Output the [X, Y] coordinate of the center of the cell containing the given text.  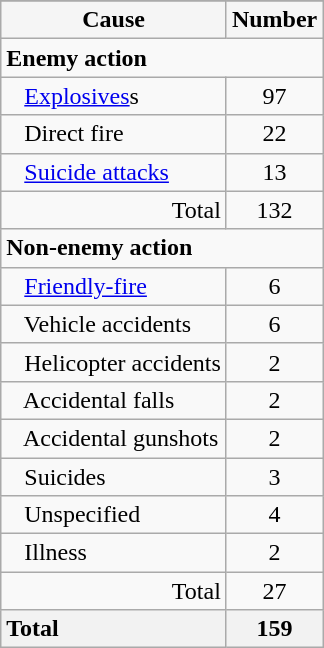
3 [274, 477]
Cause [114, 20]
Suicides [114, 477]
Vehicle accidents [114, 324]
Direct fire [114, 134]
Accidental gunshots [114, 438]
Explosivess [114, 96]
Enemy action [162, 58]
97 [274, 96]
Non-enemy action [162, 248]
Helicopter accidents [114, 362]
Friendly-fire [114, 286]
132 [274, 210]
Suicide attacks [114, 172]
159 [274, 629]
Number [274, 20]
Accidental falls [114, 400]
Illness [114, 553]
13 [274, 172]
Unspecified [114, 515]
27 [274, 591]
22 [274, 134]
4 [274, 515]
